Scan for the cell matching the given text and deliver its (x, y) coordinate at center. 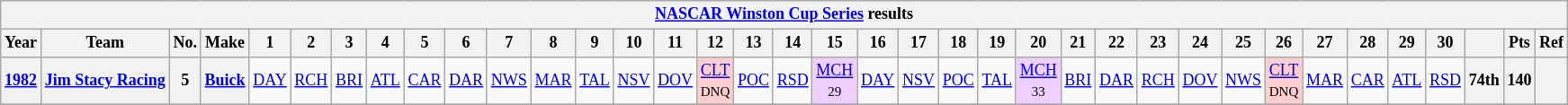
11 (676, 43)
28 (1367, 43)
13 (754, 43)
MCH29 (835, 81)
29 (1407, 43)
Year (22, 43)
Team (104, 43)
8 (553, 43)
3 (349, 43)
23 (1158, 43)
20 (1038, 43)
21 (1078, 43)
Make (225, 43)
12 (714, 43)
22 (1117, 43)
NASCAR Winston Cup Series results (784, 14)
10 (633, 43)
1 (270, 43)
17 (919, 43)
14 (793, 43)
2 (311, 43)
26 (1283, 43)
24 (1200, 43)
Pts (1519, 43)
18 (958, 43)
Ref (1552, 43)
4 (385, 43)
Jim Stacy Racing (104, 81)
140 (1519, 81)
25 (1243, 43)
6 (466, 43)
9 (595, 43)
15 (835, 43)
No. (185, 43)
27 (1325, 43)
Buick (225, 81)
7 (509, 43)
16 (878, 43)
30 (1446, 43)
74th (1484, 81)
MCH33 (1038, 81)
1982 (22, 81)
19 (997, 43)
